Identify which cell holds the provided text, then report its (x, y) central coordinate. 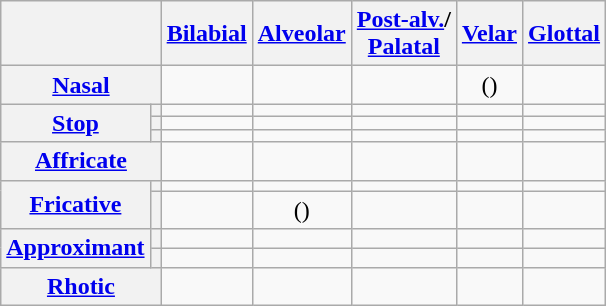
Bilabial (206, 34)
Fricative (76, 204)
Velar (489, 34)
Stop (76, 123)
Affricate (81, 161)
Post-alv./Palatal (404, 34)
Approximant (76, 248)
Rhotic (81, 286)
Glottal (564, 34)
Nasal (81, 85)
Alveolar (302, 34)
